Return the [X, Y] coordinate for the center point of the cell that contains the specified text.  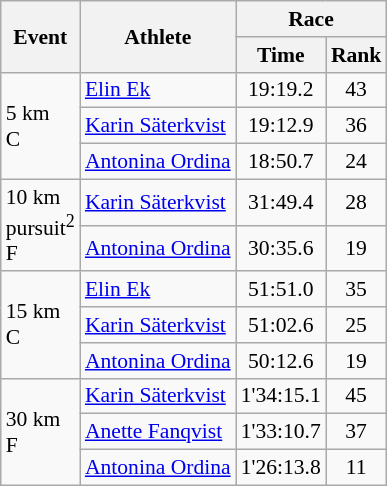
19:19.2 [281, 90]
51:51.0 [281, 290]
Race [312, 19]
Event [40, 36]
36 [356, 126]
1'33:10.7 [281, 432]
51:02.6 [281, 325]
28 [356, 202]
24 [356, 162]
43 [356, 90]
1'34:15.1 [281, 396]
5 km C [40, 126]
10 km pursuit2 F [40, 225]
Rank [356, 55]
Athlete [158, 36]
50:12.6 [281, 361]
1'26:13.8 [281, 468]
15 km C [40, 326]
35 [356, 290]
Anette Fanqvist [158, 432]
Time [281, 55]
31:49.4 [281, 202]
19:12.9 [281, 126]
30 km F [40, 432]
25 [356, 325]
18:50.7 [281, 162]
45 [356, 396]
30:35.6 [281, 248]
11 [356, 468]
37 [356, 432]
